Determine the (X, Y) coordinate at the center of the cell enclosing the given text.  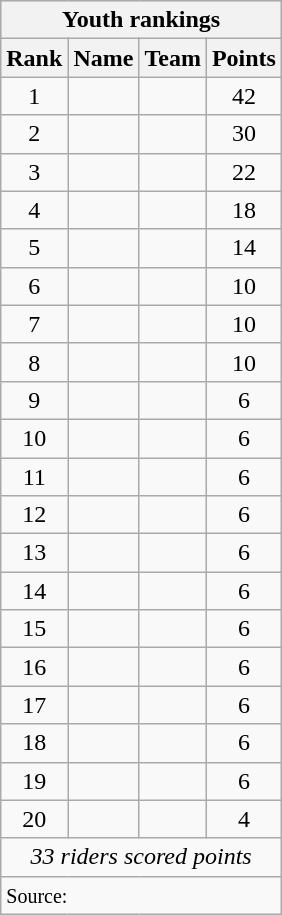
1 (34, 96)
13 (34, 553)
2 (34, 134)
33 riders scored points (142, 857)
Points (244, 58)
5 (34, 248)
16 (34, 667)
Rank (34, 58)
42 (244, 96)
17 (34, 705)
30 (244, 134)
8 (34, 362)
11 (34, 477)
3 (34, 172)
7 (34, 324)
12 (34, 515)
9 (34, 400)
22 (244, 172)
Youth rankings (142, 20)
Team (173, 58)
Name (104, 58)
19 (34, 781)
Source: (142, 895)
15 (34, 629)
20 (34, 819)
